Provide the (x, y) coordinate of the cell's center where the given text is located.  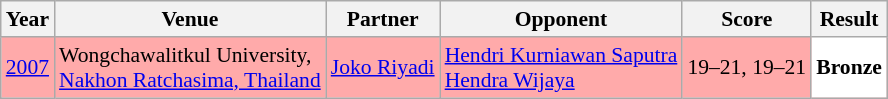
Result (849, 19)
Hendri Kurniawan Saputra Hendra Wijaya (562, 68)
19–21, 19–21 (746, 68)
Wongchawalitkul University,Nakhon Ratchasima, Thailand (190, 68)
Score (746, 19)
Joko Riyadi (383, 68)
Venue (190, 19)
Bronze (849, 68)
Partner (383, 19)
Opponent (562, 19)
Year (28, 19)
2007 (28, 68)
